Search for the cell housing the specified text and yield its (X, Y) center coordinate. 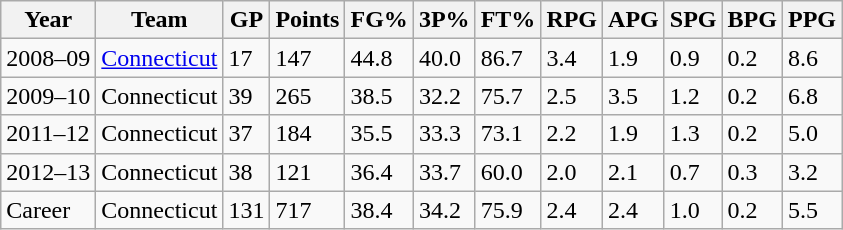
75.7 (508, 96)
Team (160, 20)
2.5 (572, 96)
73.1 (508, 134)
0.7 (693, 172)
40.0 (444, 58)
6.8 (812, 96)
37 (246, 134)
86.7 (508, 58)
32.2 (444, 96)
38.4 (379, 210)
5.0 (812, 134)
1.0 (693, 210)
34.2 (444, 210)
1.2 (693, 96)
39 (246, 96)
717 (308, 210)
17 (246, 58)
33.3 (444, 134)
GP (246, 20)
184 (308, 134)
2.0 (572, 172)
147 (308, 58)
2012–13 (48, 172)
5.5 (812, 210)
75.9 (508, 210)
0.9 (693, 58)
3P% (444, 20)
2.2 (572, 134)
38.5 (379, 96)
38 (246, 172)
8.6 (812, 58)
3.2 (812, 172)
RPG (572, 20)
Year (48, 20)
3.5 (634, 96)
33.7 (444, 172)
Points (308, 20)
121 (308, 172)
2009–10 (48, 96)
Career (48, 210)
131 (246, 210)
2008–09 (48, 58)
2.1 (634, 172)
FT% (508, 20)
35.5 (379, 134)
APG (634, 20)
FG% (379, 20)
BPG (752, 20)
0.3 (752, 172)
36.4 (379, 172)
SPG (693, 20)
3.4 (572, 58)
265 (308, 96)
1.3 (693, 134)
PPG (812, 20)
44.8 (379, 58)
60.0 (508, 172)
2011–12 (48, 134)
